Output the (x, y) coordinate of the center of the cell containing the given text.  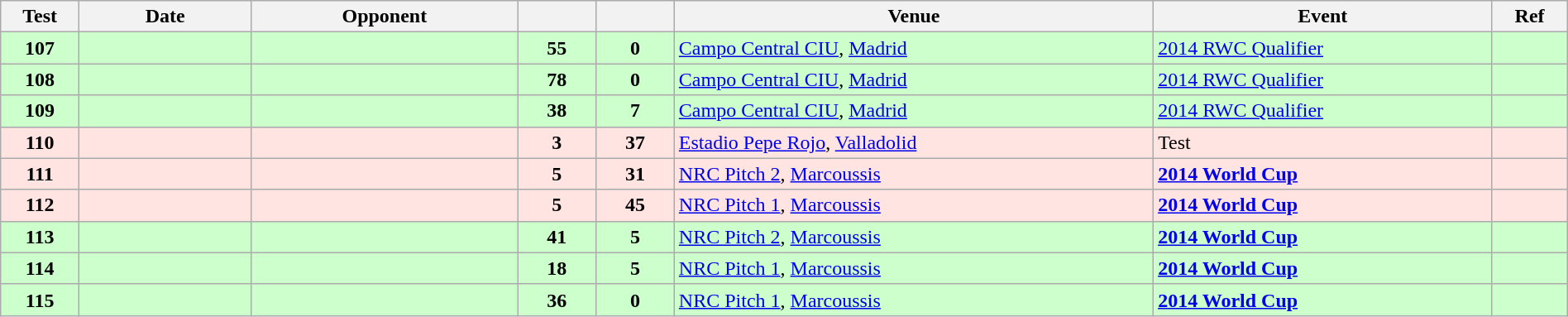
41 (557, 237)
18 (557, 268)
Venue (913, 17)
36 (557, 300)
111 (40, 174)
45 (635, 205)
107 (40, 48)
Ref (1530, 17)
Opponent (385, 17)
7 (635, 111)
3 (557, 142)
Date (165, 17)
31 (635, 174)
114 (40, 268)
110 (40, 142)
113 (40, 237)
Event (1323, 17)
55 (557, 48)
Estadio Pepe Rojo, Valladolid (913, 142)
37 (635, 142)
109 (40, 111)
38 (557, 111)
108 (40, 79)
115 (40, 300)
112 (40, 205)
78 (557, 79)
